For the text-containing cell, return its midpoint in (x, y) coordinate format. 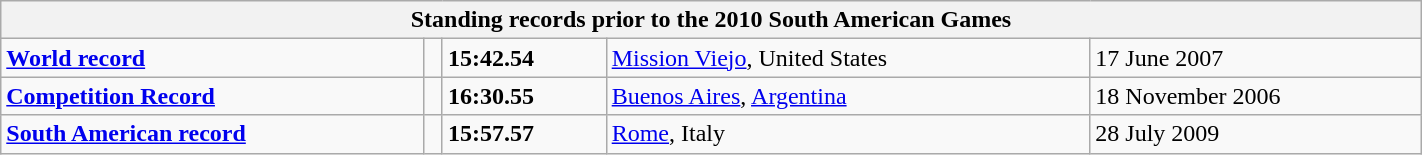
Competition Record (212, 96)
15:57.57 (524, 134)
15:42.54 (524, 58)
Standing records prior to the 2010 South American Games (711, 20)
World record (212, 58)
Mission Viejo, United States (848, 58)
28 July 2009 (1256, 134)
Buenos Aires, Argentina (848, 96)
17 June 2007 (1256, 58)
South American record (212, 134)
18 November 2006 (1256, 96)
Rome, Italy (848, 134)
16:30.55 (524, 96)
